Extract the (X, Y) coordinate from the center of the cell holding the provided text.  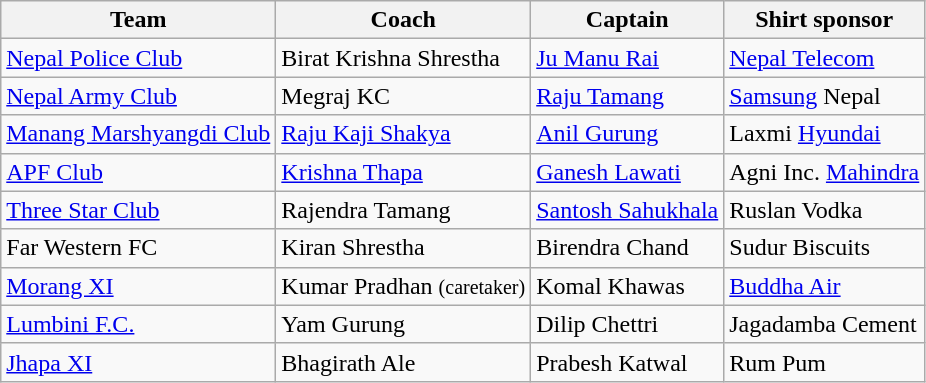
Birat Krishna Shrestha (404, 58)
Krishna Thapa (404, 172)
Morang XI (138, 286)
Laxmi Hyundai (824, 134)
Captain (628, 20)
Anil Gurung (628, 134)
Ju Manu Rai (628, 58)
Jagadamba Cement (824, 324)
Jhapa XI (138, 362)
Manang Marshyangdi Club (138, 134)
Kumar Pradhan (caretaker) (404, 286)
Komal Khawas (628, 286)
Buddha Air (824, 286)
Dilip Chettri (628, 324)
Raju Kaji Shakya (404, 134)
Nepal Army Club (138, 96)
Far Western FC (138, 248)
Coach (404, 20)
Bhagirath Ale (404, 362)
Megraj KC (404, 96)
Raju Tamang (628, 96)
Nepal Police Club (138, 58)
Nepal Telecom (824, 58)
Kiran Shrestha (404, 248)
Agni Inc. Mahindra (824, 172)
Shirt sponsor (824, 20)
Lumbini F.C. (138, 324)
Yam Gurung (404, 324)
Sudur Biscuits (824, 248)
Three Star Club (138, 210)
Santosh Sahukhala (628, 210)
APF Club (138, 172)
Birendra Chand (628, 248)
Rum Pum (824, 362)
Rajendra Tamang (404, 210)
Ruslan Vodka (824, 210)
Ganesh Lawati (628, 172)
Prabesh Katwal (628, 362)
Team (138, 20)
Samsung Nepal (824, 96)
